Identify which cell holds the provided text, then report its [x, y] central coordinate. 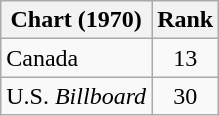
30 [186, 96]
13 [186, 58]
U.S. Billboard [76, 96]
Canada [76, 58]
Chart (1970) [76, 20]
Rank [186, 20]
